Provide the (x, y) coordinate of the cell's center where the given text is located.  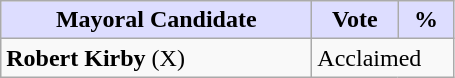
Mayoral Candidate (156, 20)
Vote (355, 20)
Acclaimed (383, 58)
% (426, 20)
Robert Kirby (X) (156, 58)
